Return [X, Y] of the center of cell containing provided text 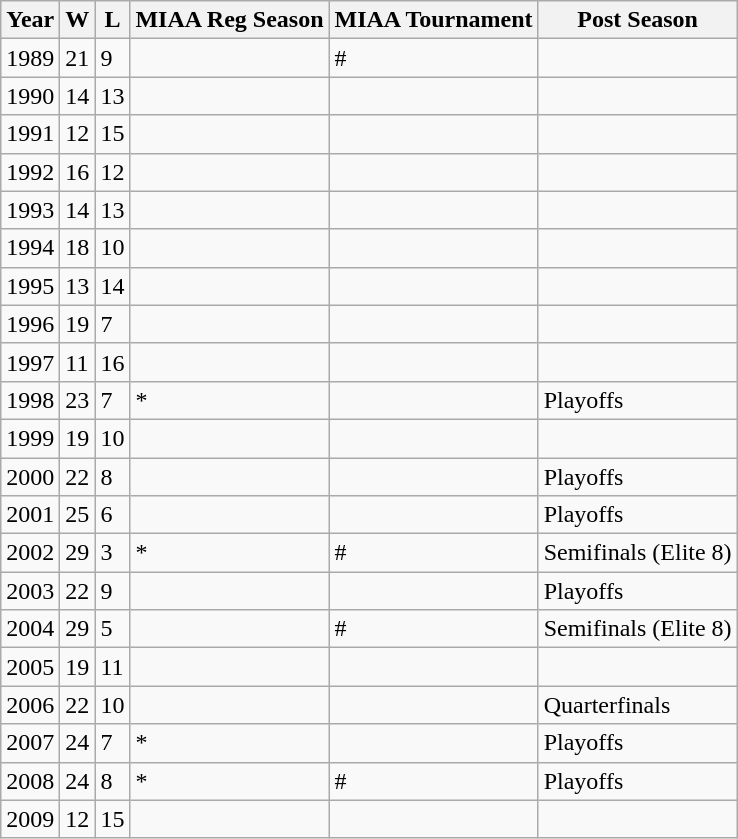
1997 [30, 362]
1996 [30, 324]
1999 [30, 438]
1990 [30, 96]
25 [78, 515]
2009 [30, 819]
2004 [30, 629]
2008 [30, 781]
2006 [30, 705]
2001 [30, 515]
2002 [30, 553]
1994 [30, 248]
L [112, 20]
Year [30, 20]
18 [78, 248]
2003 [30, 591]
21 [78, 58]
1998 [30, 400]
1991 [30, 134]
Quarterfinals [638, 705]
1989 [30, 58]
3 [112, 553]
2007 [30, 743]
5 [112, 629]
2000 [30, 477]
23 [78, 400]
MIAA Tournament [434, 20]
1992 [30, 172]
2005 [30, 667]
MIAA Reg Season [230, 20]
Post Season [638, 20]
W [78, 20]
1995 [30, 286]
1993 [30, 210]
6 [112, 515]
